For the text-containing cell, return its midpoint in [X, Y] coordinate format. 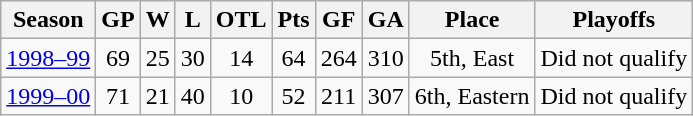
71 [118, 96]
Playoffs [614, 20]
64 [294, 58]
307 [386, 96]
21 [158, 96]
Season [48, 20]
69 [118, 58]
30 [192, 58]
5th, East [472, 58]
1998–99 [48, 58]
OTL [241, 20]
GP [118, 20]
Pts [294, 20]
GF [338, 20]
25 [158, 58]
6th, Eastern [472, 96]
310 [386, 58]
L [192, 20]
W [158, 20]
264 [338, 58]
14 [241, 58]
40 [192, 96]
1999–00 [48, 96]
211 [338, 96]
Place [472, 20]
10 [241, 96]
52 [294, 96]
GA [386, 20]
